Locate the cell with the specified text and output its [X, Y] center coordinate. 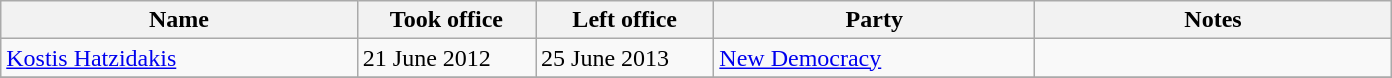
Party [874, 20]
Took office [446, 20]
Left office [625, 20]
New Democracy [874, 58]
Notes [1214, 20]
21 June 2012 [446, 58]
Name [180, 20]
Kostis Hatzidakis [180, 58]
25 June 2013 [625, 58]
